Capture the cell that displays the provided text and extract its (X, Y) central coordinate. 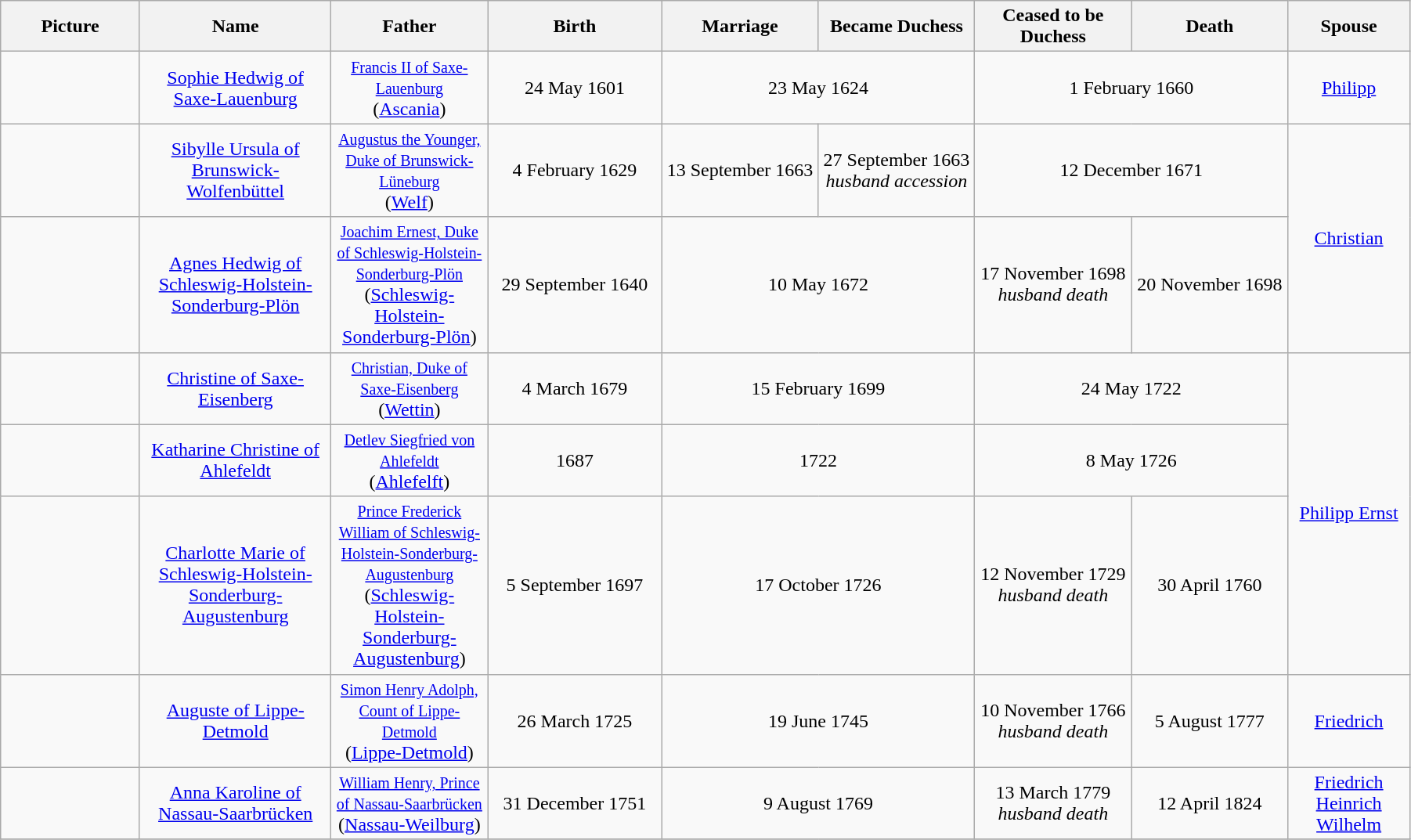
12 December 1671 (1131, 171)
23 May 1624 (818, 88)
31 December 1751 (575, 803)
Detlev Siegfried von Ahlefeldt(Ahlefelft) (410, 460)
12 April 1824 (1210, 803)
Friedrich Heinrich Wilhelm (1349, 803)
4 March 1679 (575, 388)
Francis II of Saxe-Lauenburg(Ascania) (410, 88)
Marriage (740, 27)
15 February 1699 (818, 388)
Ceased to be Duchess (1053, 27)
Became Duchess (897, 27)
Joachim Ernest, Duke of Schleswig-Holstein-Sonderburg-Plön(Schleswig-Holstein-Sonderburg-Plön) (410, 285)
Anna Karoline of Nassau-Saarbrücken (235, 803)
30 April 1760 (1210, 586)
1722 (818, 460)
27 September 1663husband accession (897, 171)
Picture (70, 27)
Simon Henry Adolph, Count of Lippe-Detmold(Lippe-Detmold) (410, 720)
9 August 1769 (818, 803)
Philipp (1349, 88)
Charlotte Marie of Schleswig-Holstein-Sonderburg-Augustenburg (235, 586)
Auguste of Lippe-Detmold (235, 720)
Father (410, 27)
Friedrich (1349, 720)
5 September 1697 (575, 586)
Agnes Hedwig of Schleswig-Holstein-Sonderburg-Plön (235, 285)
26 March 1725 (575, 720)
5 August 1777 (1210, 720)
10 November 1766husband death (1053, 720)
Christian (1349, 238)
Christian, Duke of Saxe-Eisenberg(Wettin) (410, 388)
Sophie Hedwig of Saxe-Lauenburg (235, 88)
Katharine Christine of Ahlefeldt (235, 460)
19 June 1745 (818, 720)
12 November 1729husband death (1053, 586)
4 February 1629 (575, 171)
8 May 1726 (1131, 460)
Name (235, 27)
Birth (575, 27)
Sibylle Ursula of Brunswick-Wolfenbüttel (235, 171)
1687 (575, 460)
17 November 1698husband death (1053, 285)
1 February 1660 (1131, 88)
17 October 1726 (818, 586)
24 May 1722 (1131, 388)
Spouse (1349, 27)
William Henry, Prince of Nassau-Saarbrücken(Nassau-Weilburg) (410, 803)
24 May 1601 (575, 88)
29 September 1640 (575, 285)
Augustus the Younger, Duke of Brunswick-Lüneburg(Welf) (410, 171)
Death (1210, 27)
13 September 1663 (740, 171)
Philipp Ernst (1349, 514)
10 May 1672 (818, 285)
20 November 1698 (1210, 285)
Prince Frederick William of Schleswig-Holstein-Sonderburg-Augustenburg(Schleswig-Holstein-Sonderburg-Augustenburg) (410, 586)
13 March 1779husband death (1053, 803)
Christine of Saxe-Eisenberg (235, 388)
